Find where the given text appears and provide that cell's center as (x, y) coordinate. 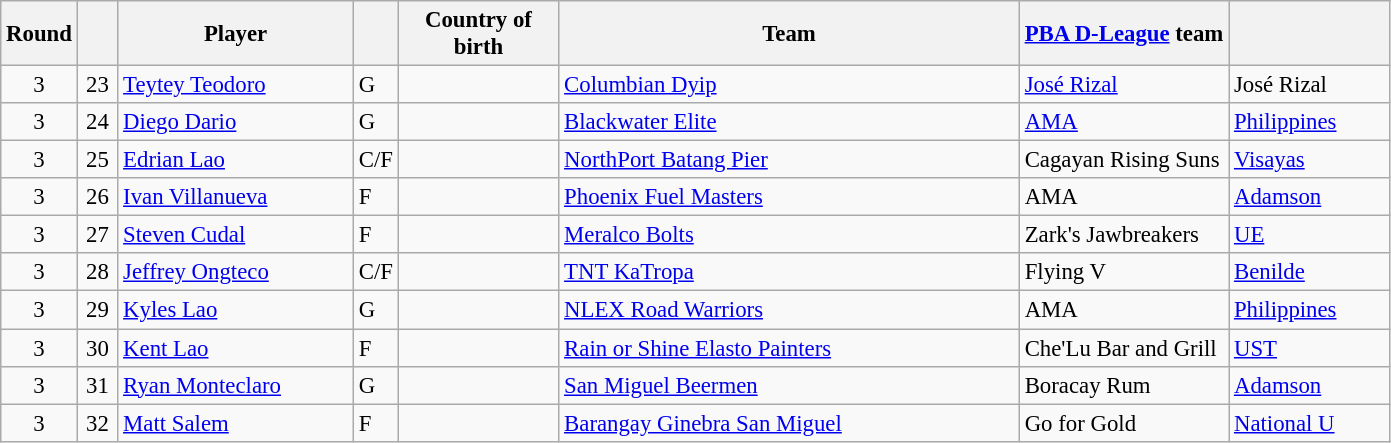
UE (1310, 235)
31 (98, 385)
Benilde (1310, 273)
Round (39, 34)
PBA D-League team (1124, 34)
NLEX Road Warriors (790, 310)
26 (98, 197)
28 (98, 273)
Visayas (1310, 160)
Kent Lao (236, 348)
Matt Salem (236, 423)
23 (98, 85)
Blackwater Elite (790, 122)
29 (98, 310)
Player (236, 34)
25 (98, 160)
San Miguel Beermen (790, 385)
UST (1310, 348)
Rain or Shine Elasto Painters (790, 348)
NorthPort Batang Pier (790, 160)
30 (98, 348)
24 (98, 122)
Kyles Lao (236, 310)
Meralco Bolts (790, 235)
Teytey Teodoro (236, 85)
27 (98, 235)
Jeffrey Ongteco (236, 273)
Cagayan Rising Suns (1124, 160)
Team (790, 34)
Flying V (1124, 273)
Diego Dario (236, 122)
Phoenix Fuel Masters (790, 197)
Columbian Dyip (790, 85)
TNT KaTropa (790, 273)
National U (1310, 423)
Edrian Lao (236, 160)
Ryan Monteclaro (236, 385)
Country of birth (478, 34)
Ivan Villanueva (236, 197)
Boracay Rum (1124, 385)
Barangay Ginebra San Miguel (790, 423)
Zark's Jawbreakers (1124, 235)
Steven Cudal (236, 235)
Che'Lu Bar and Grill (1124, 348)
32 (98, 423)
Go for Gold (1124, 423)
